Scan for the cell matching the given text and deliver its [x, y] coordinate at center. 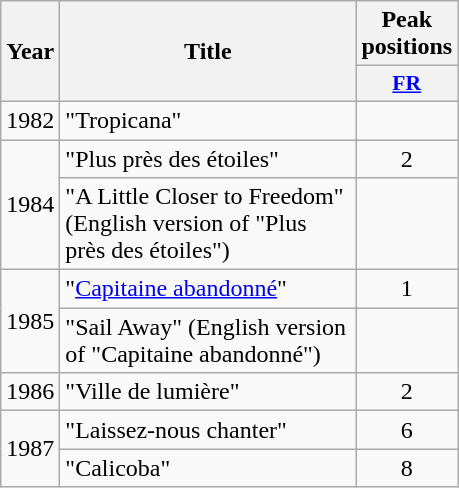
"Laissez-nous chanter" [208, 430]
1 [407, 289]
Peak positions [407, 34]
"Calicoba" [208, 468]
"Capitaine abandonné" [208, 289]
1984 [30, 205]
"Tropicana" [208, 120]
Year [30, 52]
8 [407, 468]
1986 [30, 392]
1982 [30, 120]
1987 [30, 449]
"Plus près des étoiles" [208, 159]
"A Little Closer to Freedom" (English version of "Plus près des étoiles") [208, 224]
1985 [30, 322]
"Sail Away" (English version of "Capitaine abandonné") [208, 340]
FR [407, 84]
"Ville de lumière" [208, 392]
Title [208, 52]
6 [407, 430]
